Search for the cell housing the specified text and yield its [X, Y] center coordinate. 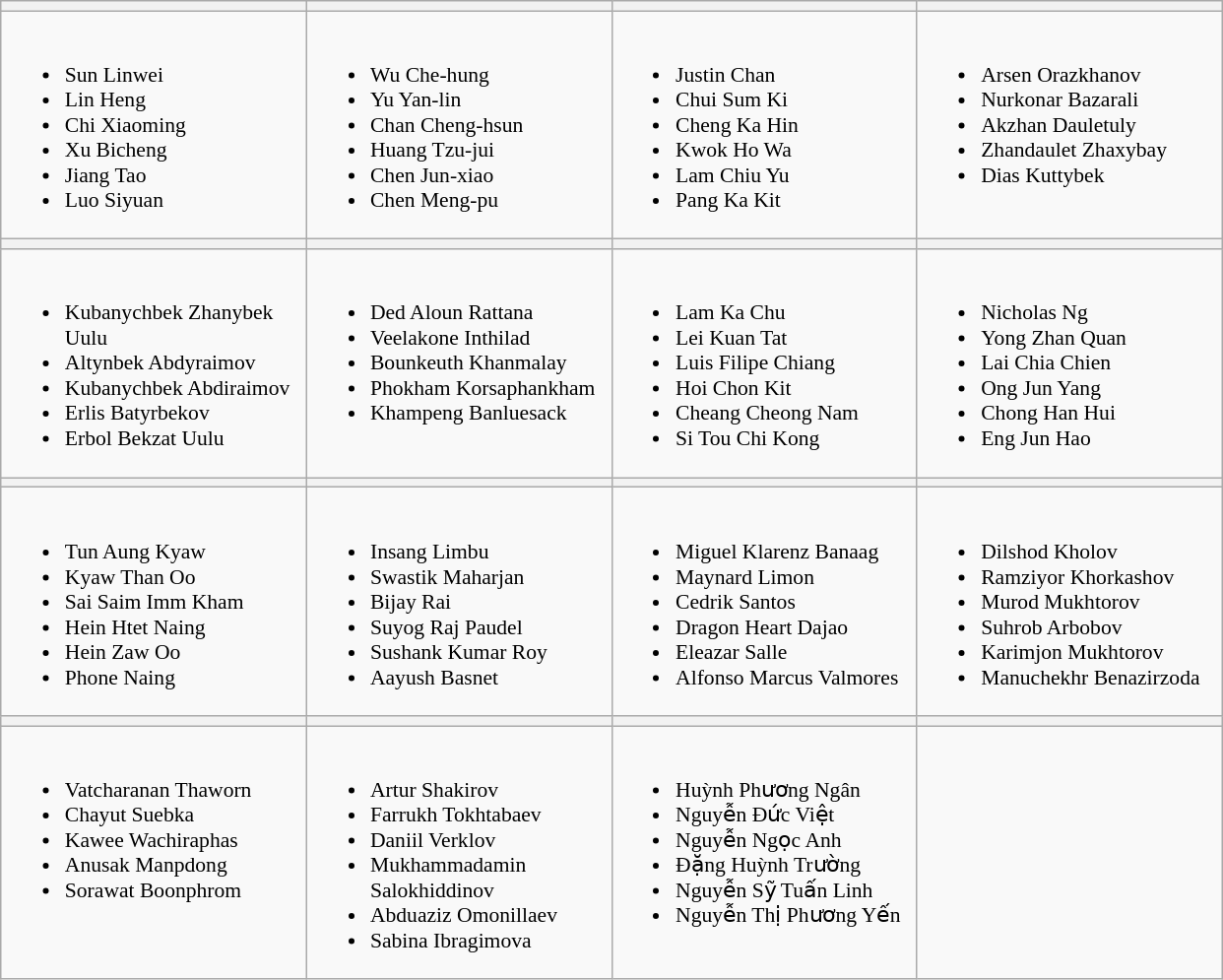
Huỳnh Phương NgânNguyễn Đức ViệtNguyễn Ngọc AnhĐặng Huỳnh TrườngNguyễn Sỹ Tuấn LinhNguyễn Thị Phương Yến [764, 853]
Ded Aloun RattanaVeelakone InthiladBounkeuth KhanmalayPhokham KorsaphankhamKhampeng Banluesack [459, 363]
Kubanychbek Zhanybek UuluAltynbek AbdyraimovKubanychbek AbdiraimovErlis BatyrbekovErbol Bekzat Uulu [154, 363]
Arsen OrazkhanovNurkonar BazaraliAkzhan DauletulyZhandaulet ZhaxybayDias Kuttybek [1069, 125]
Sun LinweiLin HengChi XiaomingXu BichengJiang TaoLuo Siyuan [154, 125]
Lam Ka ChuLei Kuan TatLuis Filipe ChiangHoi Chon KitCheang Cheong NamSi Tou Chi Kong [764, 363]
Wu Che-hungYu Yan-linChan Cheng-hsunHuang Tzu-juiChen Jun-xiaoChen Meng-pu [459, 125]
Nicholas NgYong Zhan QuanLai Chia ChienOng Jun YangChong Han HuiEng Jun Hao [1069, 363]
Insang LimbuSwastik MaharjanBijay RaiSuyog Raj PaudelSushank Kumar RoyAayush Basnet [459, 602]
Tun Aung KyawKyaw Than OoSai Saim Imm KhamHein Htet NaingHein Zaw OoPhone Naing [154, 602]
Vatcharanan ThawornChayut SuebkaKawee WachiraphasAnusak ManpdongSorawat Boonphrom [154, 853]
Dilshod KholovRamziyor KhorkashovMurod MukhtorovSuhrob ArbobovKarimjon MukhtorovManuchekhr Benazirzoda [1069, 602]
Justin ChanChui Sum KiCheng Ka HinKwok Ho WaLam Chiu YuPang Ka Kit [764, 125]
Miguel Klarenz BanaagMaynard LimonCedrik SantosDragon Heart DajaoEleazar SalleAlfonso Marcus Valmores [764, 602]
Artur ShakirovFarrukh TokhtabaevDaniil VerklovMukhammadamin SalokhiddinovAbduaziz OmonillaevSabina Ibragimova [459, 853]
